Extract the [X, Y] coordinate from the center of the cell holding the provided text.  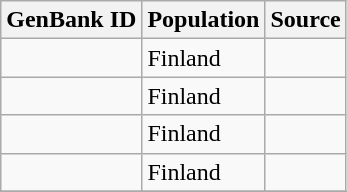
GenBank ID [72, 20]
Source [306, 20]
Population [204, 20]
